From the cell containing the given text, extract its center point as (X, Y) coordinate. 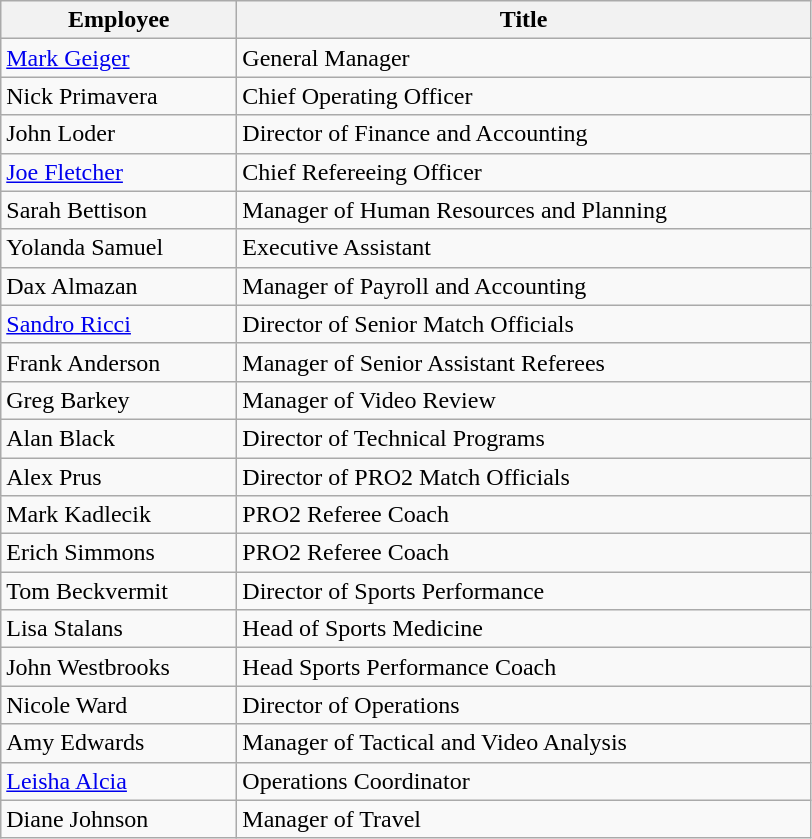
Frank Anderson (119, 362)
Nicole Ward (119, 705)
Leisha Alcia (119, 781)
Dax Almazan (119, 286)
Manager of Senior Assistant Referees (524, 362)
Director of Operations (524, 705)
General Manager (524, 58)
John Loder (119, 134)
Manager of Tactical and Video Analysis (524, 743)
Sarah Bettison (119, 210)
Mark Kadlecik (119, 515)
Operations Coordinator (524, 781)
Alex Prus (119, 477)
Sandro Ricci (119, 324)
Director of Senior Match Officials (524, 324)
Title (524, 20)
Diane Johnson (119, 819)
Manager of Travel (524, 819)
Director of Finance and Accounting (524, 134)
Employee (119, 20)
Manager of Payroll and Accounting (524, 286)
Yolanda Samuel (119, 248)
Greg Barkey (119, 400)
Mark Geiger (119, 58)
Amy Edwards (119, 743)
Director of Technical Programs (524, 438)
Head of Sports Medicine (524, 629)
John Westbrooks (119, 667)
Director of Sports Performance (524, 591)
Joe Fletcher (119, 172)
Alan Black (119, 438)
Manager of Human Resources and Planning (524, 210)
Tom Beckvermit (119, 591)
Executive Assistant (524, 248)
Chief Operating Officer (524, 96)
Lisa Stalans (119, 629)
Nick Primavera (119, 96)
Chief Refereeing Officer (524, 172)
Erich Simmons (119, 553)
Director of PRO2 Match Officials (524, 477)
Head Sports Performance Coach (524, 667)
Manager of Video Review (524, 400)
